Output the (X, Y) coordinate of the center of the cell containing the given text.  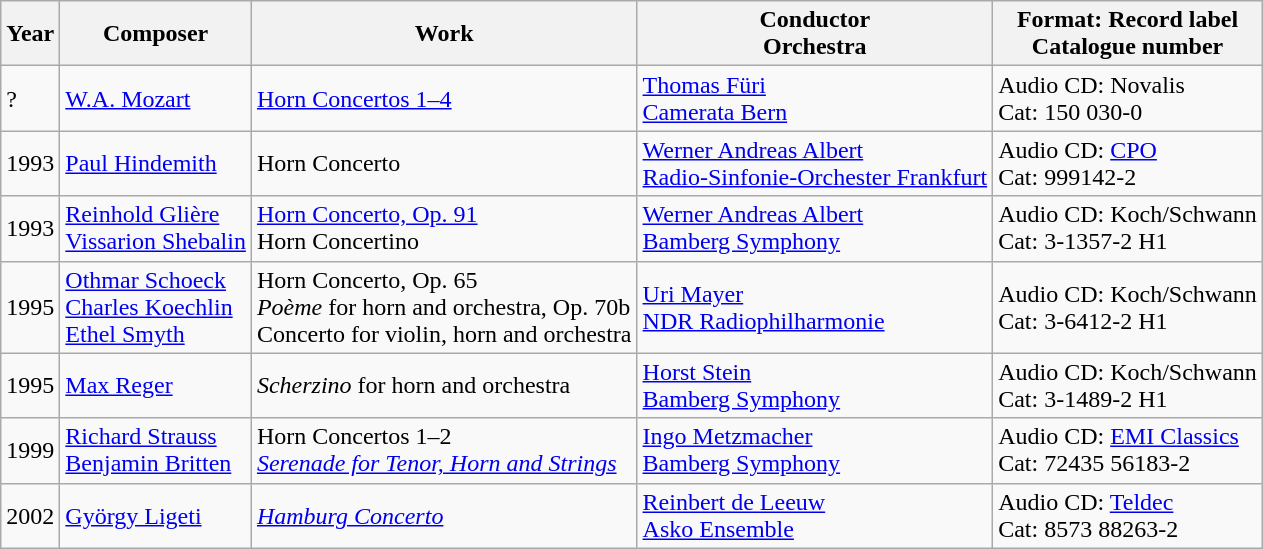
Audio CD: Novalis Cat: 150 030-0 (1128, 98)
Horn Concertos 1–4 (444, 98)
Work (444, 34)
W.A. Mozart (156, 98)
Werner Andreas AlbertRadio-Sinfonie-Orchester Frankfurt (815, 164)
ConductorOrchestra (815, 34)
? (30, 98)
Uri MayerNDR Radiophilharmonie (815, 307)
Ingo MetzmacherBamberg Symphony (815, 450)
Reinhold GlièreVissarion Shebalin (156, 228)
Reinbert de LeeuwAsko Ensemble (815, 516)
Scherzino for horn and orchestra (444, 386)
Horn Concerto, Op. 65 Poème for horn and orchestra, Op. 70b Concerto for violin, horn and orchestra (444, 307)
Werner Andreas Albert Bamberg Symphony (815, 228)
Year (30, 34)
György Ligeti (156, 516)
Max Reger (156, 386)
1999 (30, 450)
Paul Hindemith (156, 164)
Richard StraussBenjamin Britten (156, 450)
Audio CD: CPOCat: 999142-2 (1128, 164)
Horn Concerto (444, 164)
Horn Concerto, Op. 91Horn Concertino (444, 228)
Composer (156, 34)
Audio CD: EMI ClassicsCat: 72435 56183-2 (1128, 450)
Audio CD: Koch/SchwannCat: 3-1357-2 H1 (1128, 228)
Audio CD: Koch/SchwannCat: 3-6412-2 H1 (1128, 307)
Format: Record labelCatalogue number (1128, 34)
Hamburg Concerto (444, 516)
Thomas FüriCamerata Bern (815, 98)
Audio CD: Koch/SchwannCat: 3-1489-2 H1 (1128, 386)
Othmar SchoeckCharles KoechlinEthel Smyth (156, 307)
Horst SteinBamberg Symphony (815, 386)
Audio CD: TeldecCat: 8573 88263-2 (1128, 516)
2002 (30, 516)
Horn Concertos 1–2Serenade for Tenor, Horn and Strings (444, 450)
